For the text-containing cell, return its midpoint in [X, Y] coordinate format. 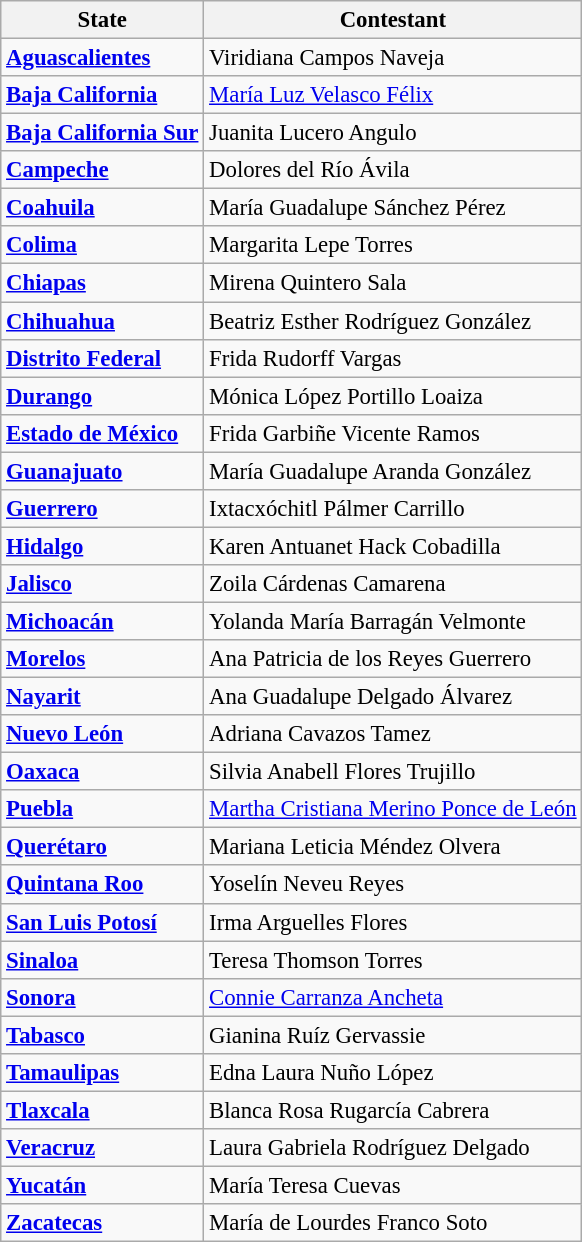
Puebla [102, 809]
Blanca Rosa Rugarcía Cabrera [393, 1110]
Adriana Cavazos Tamez [393, 734]
Edna Laura Nuño López [393, 1073]
Quintana Roo [102, 885]
Tamaulipas [102, 1073]
Ana Guadalupe Delgado Álvarez [393, 697]
Contestant [393, 20]
Teresa Thomson Torres [393, 960]
Laura Gabriela Rodríguez Delgado [393, 1148]
Yoselín Neveu Reyes [393, 885]
Colima [102, 245]
Zoila Cárdenas Camarena [393, 584]
Aguascalientes [102, 58]
María de Lourdes Franco Soto [393, 1223]
María Luz Velasco Félix [393, 95]
Beatriz Esther Rodríguez González [393, 321]
Veracruz [102, 1148]
Campeche [102, 170]
Hidalgo [102, 546]
Zacatecas [102, 1223]
Connie Carranza Ancheta [393, 997]
Tabasco [102, 1035]
Baja California Sur [102, 133]
Gianina Ruíz Gervassie [393, 1035]
Martha Cristiana Merino Ponce de León [393, 809]
Guerrero [102, 509]
State [102, 20]
Dolores del Río Ávila [393, 170]
Mariana Leticia Méndez Olvera [393, 847]
Irma Arguelles Flores [393, 922]
Chiapas [102, 283]
Sonora [102, 997]
María Guadalupe Aranda González [393, 471]
Frida Garbiñe Vicente Ramos [393, 433]
Guanajuato [102, 471]
Ixtacxóchitl Pálmer Carrillo [393, 509]
Chihuahua [102, 321]
Distrito Federal [102, 358]
Karen Antuanet Hack Cobadilla [393, 546]
Margarita Lepe Torres [393, 245]
Juanita Lucero Angulo [393, 133]
Yolanda María Barragán Velmonte [393, 621]
San Luis Potosí [102, 922]
Tlaxcala [102, 1110]
Nuevo León [102, 734]
María Guadalupe Sánchez Pérez [393, 208]
María Teresa Cuevas [393, 1185]
Estado de México [102, 433]
Silvia Anabell Flores Trujillo [393, 772]
Viridiana Campos Naveja [393, 58]
Sinaloa [102, 960]
Oaxaca [102, 772]
Morelos [102, 659]
Ana Patricia de los Reyes Guerrero [393, 659]
Frida Rudorff Vargas [393, 358]
Baja California [102, 95]
Durango [102, 396]
Nayarit [102, 697]
Coahuila [102, 208]
Mónica López Portillo Loaiza [393, 396]
Yucatán [102, 1185]
Querétaro [102, 847]
Jalisco [102, 584]
Michoacán [102, 621]
Mirena Quintero Sala [393, 283]
